Detect which cell encompasses the target text, then output its (x, y) center coordinate. 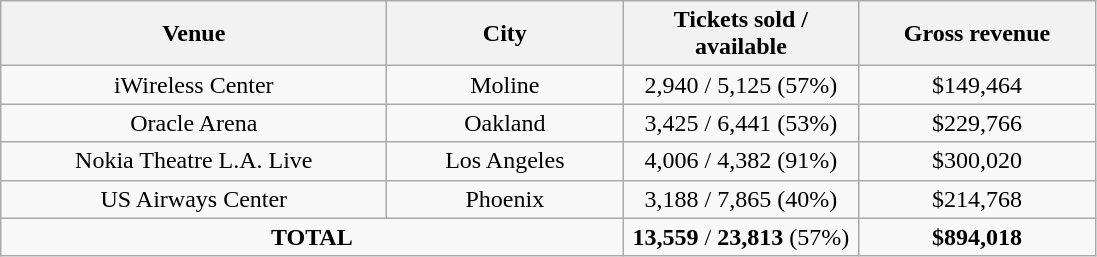
3,425 / 6,441 (53%) (741, 123)
Nokia Theatre L.A. Live (194, 161)
Tickets sold / available (741, 34)
Los Angeles (505, 161)
Phoenix (505, 199)
US Airways Center (194, 199)
4,006 / 4,382 (91%) (741, 161)
$229,766 (977, 123)
Oakland (505, 123)
$149,464 (977, 85)
Gross revenue (977, 34)
Venue (194, 34)
$894,018 (977, 237)
TOTAL (312, 237)
Oracle Arena (194, 123)
$214,768 (977, 199)
2,940 / 5,125 (57%) (741, 85)
3,188 / 7,865 (40%) (741, 199)
iWireless Center (194, 85)
City (505, 34)
$300,020 (977, 161)
Moline (505, 85)
13,559 / 23,813 (57%) (741, 237)
